Locate the cell with the specified text and output its [x, y] center coordinate. 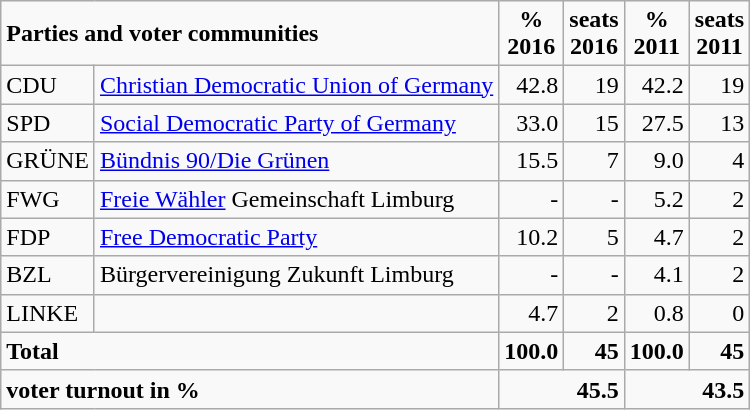
CDU [48, 85]
BZL [48, 275]
Bürgervereinigung Zukunft Limburg [296, 275]
33.0 [532, 123]
4.1 [656, 275]
%2011 [656, 34]
0 [719, 313]
Freie Wähler Gemeinschaft Limburg [296, 199]
seats2011 [719, 34]
seats2016 [594, 34]
15 [594, 123]
LINKE [48, 313]
5 [594, 237]
4 [719, 161]
42.2 [656, 85]
0.8 [656, 313]
15.5 [532, 161]
43.5 [686, 389]
Bündnis 90/Die Grünen [296, 161]
10.2 [532, 237]
GRÜNE [48, 161]
9.0 [656, 161]
Total [250, 351]
13 [719, 123]
42.8 [532, 85]
FWG [48, 199]
45.5 [562, 389]
FDP [48, 237]
voter turnout in % [250, 389]
Christian Democratic Union of Germany [296, 85]
27.5 [656, 123]
%2016 [532, 34]
5.2 [656, 199]
Parties and voter communities [250, 34]
7 [594, 161]
Free Democratic Party [296, 237]
SPD [48, 123]
Social Democratic Party of Germany [296, 123]
